Extract the [x, y] coordinate from the center of the cell holding the provided text.  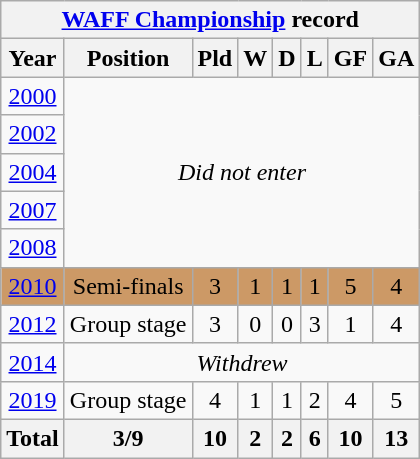
Semi-finals [128, 286]
6 [314, 438]
2010 [33, 286]
2004 [33, 172]
2002 [33, 134]
Position [128, 58]
Year [33, 58]
2019 [33, 400]
GA [396, 58]
L [314, 58]
2008 [33, 248]
W [256, 58]
Did not enter [242, 172]
2012 [33, 324]
D [287, 58]
2000 [33, 96]
2007 [33, 210]
GF [350, 58]
2014 [33, 362]
Withdrew [242, 362]
WAFF Championship record [210, 20]
13 [396, 438]
Pld [215, 58]
Total [33, 438]
3/9 [128, 438]
